Capture the cell that displays the provided text and extract its [x, y] central coordinate. 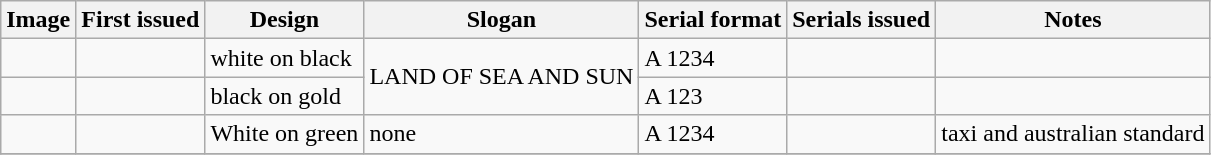
taxi and australian standard [1073, 134]
First issued [140, 20]
white on black [284, 58]
A 123 [713, 96]
Design [284, 20]
Serials issued [862, 20]
Image [38, 20]
black on gold [284, 96]
Slogan [502, 20]
White on green [284, 134]
Serial format [713, 20]
none [502, 134]
LAND OF SEA AND SUN [502, 77]
Notes [1073, 20]
